Output the (X, Y) coordinate of the center of the cell containing the given text.  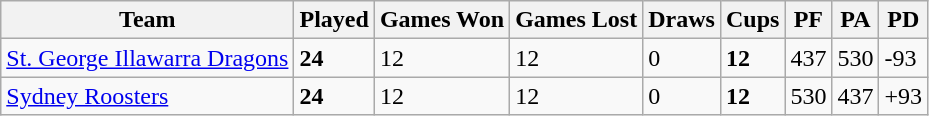
Sydney Roosters (148, 96)
Cups (752, 20)
+93 (904, 96)
Draws (682, 20)
Games Won (442, 20)
St. George Illawarra Dragons (148, 58)
PD (904, 20)
Played (334, 20)
Team (148, 20)
PA (856, 20)
Games Lost (576, 20)
PF (808, 20)
-93 (904, 58)
